From the cell containing the given text, extract its center point as [X, Y] coordinate. 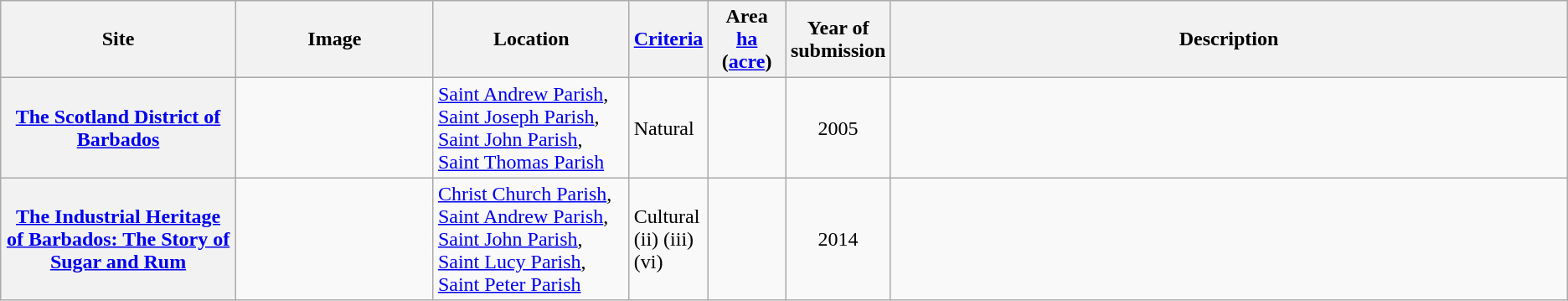
Areaha (acre) [747, 39]
2014 [838, 239]
Year of submission [838, 39]
Cultural (ii) (iii) (vi) [668, 239]
Image [334, 39]
Christ Church Parish, Saint Andrew Parish, Saint John Parish, Saint Lucy Parish, Saint Peter Parish [531, 239]
The Industrial Heritage of Barbados: The Story of Sugar and Rum [119, 239]
Criteria [668, 39]
The Scotland District of Barbados [119, 127]
Saint Andrew Parish, Saint Joseph Parish, Saint John Parish, Saint Thomas Parish [531, 127]
Site [119, 39]
2005 [838, 127]
Location [531, 39]
Description [1229, 39]
Natural [668, 127]
